Return (x, y) of the center of cell containing provided text 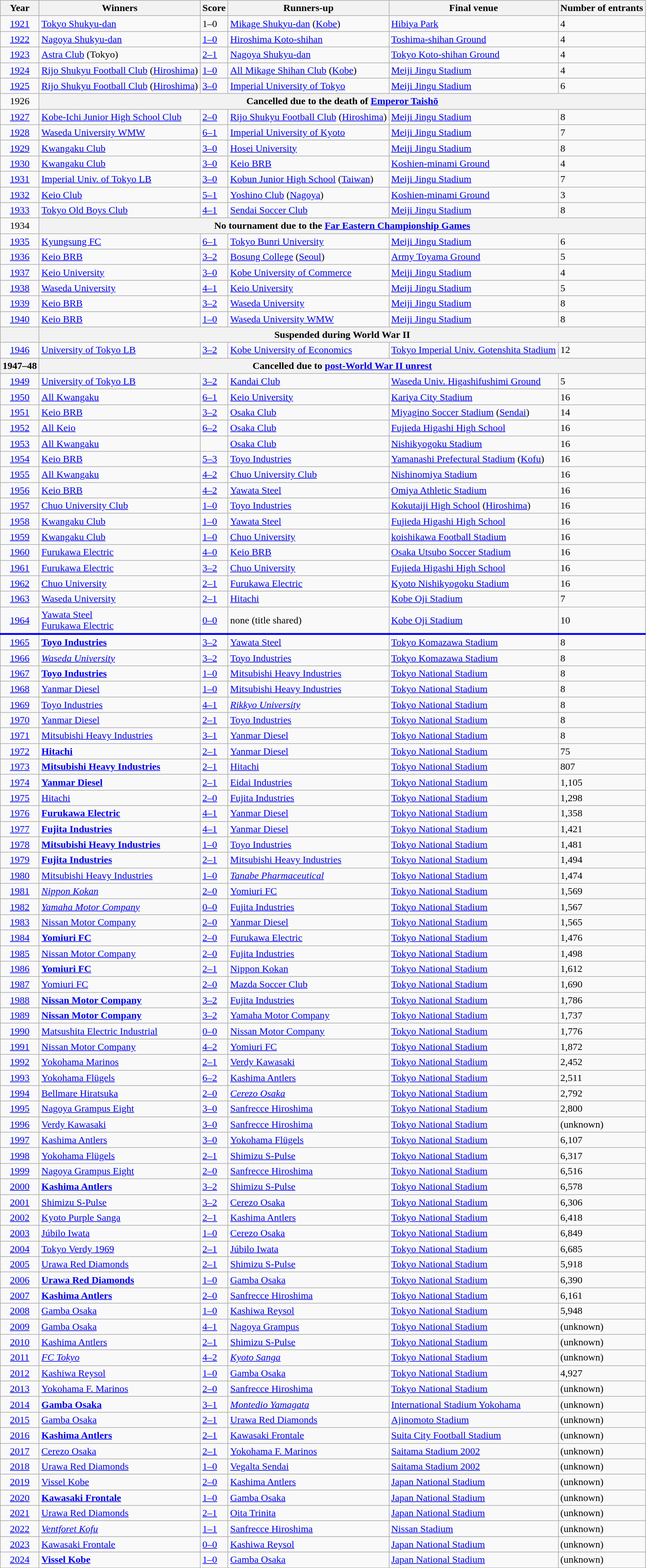
Keio Club (120, 195)
14 (602, 412)
Nagoya Grampus (309, 1327)
1965 (20, 642)
1986 (20, 969)
Number of entrants (602, 8)
2017 (20, 1451)
2019 (20, 1482)
Eidai Industries (309, 782)
International Stadium Yokohama (473, 1404)
Miyagino Soccer Stadium (Sendai) (473, 412)
2,792 (602, 1093)
Tokyo Bunri University (309, 241)
Kobun Junior High School (Taiwan) (309, 179)
1979 (20, 860)
Kyoto Sanga (309, 1358)
1,569 (602, 891)
1,481 (602, 844)
1,494 (602, 860)
1–1 (214, 1529)
2022 (20, 1529)
1937 (20, 273)
Nishinomiya Stadium (473, 475)
Tokyo Verdy 1969 (120, 1249)
2009 (20, 1327)
1989 (20, 1016)
3 (602, 195)
2,511 (602, 1078)
1974 (20, 782)
1954 (20, 459)
2,800 (602, 1109)
1997 (20, 1140)
1935 (20, 241)
1973 (20, 767)
Yawata SteelFurukawa Electric (120, 620)
2020 (20, 1498)
1955 (20, 475)
1,612 (602, 969)
Army Toyama Ground (473, 257)
1932 (20, 195)
1967 (20, 673)
Sendai Soccer Club (309, 210)
2003 (20, 1233)
Imperial University of Tokyo (309, 86)
Kokutaiji High School (Hiroshima) (473, 506)
1,476 (602, 938)
1983 (20, 922)
1981 (20, 891)
Montedio Yamagata (309, 1404)
2018 (20, 1467)
1953 (20, 443)
6,317 (602, 1155)
1992 (20, 1062)
1929 (20, 148)
1,737 (602, 1016)
1,498 (602, 953)
2010 (20, 1342)
2,452 (602, 1062)
1927 (20, 117)
Kobe University of Commerce (309, 273)
Tokyo Shukyu-dan (120, 24)
1,872 (602, 1047)
1940 (20, 319)
Cancelled due to post-World War II unrest (342, 366)
1978 (20, 844)
2005 (20, 1264)
1963 (20, 599)
Tanabe Pharmaceutical (309, 876)
Hibiya Park (473, 24)
1,421 (602, 829)
6,516 (602, 1171)
1993 (20, 1078)
1931 (20, 179)
1939 (20, 304)
2024 (20, 1560)
Imperial University of Kyoto (309, 132)
1,786 (602, 1000)
Kandai Club (309, 381)
1938 (20, 288)
12 (602, 350)
Winners (120, 8)
10 (602, 620)
1999 (20, 1171)
1930 (20, 163)
1934 (20, 226)
2011 (20, 1358)
Imperial Univ. of Tokyo LB (120, 179)
Nishikyogoku Stadium (473, 443)
1995 (20, 1109)
Cancelled due to the death of Emperor Taishō (342, 101)
1949 (20, 381)
1991 (20, 1047)
none (title shared) (309, 620)
2002 (20, 1218)
2008 (20, 1311)
2007 (20, 1295)
Yamanashi Prefectural Stadium (Kofu) (473, 459)
Yokohama Marinos (120, 1062)
2000 (20, 1186)
1990 (20, 1031)
6,418 (602, 1218)
1921 (20, 24)
Toshima-shihan Ground (473, 39)
6,685 (602, 1249)
1924 (20, 70)
4–0 (214, 552)
1,776 (602, 1031)
5–3 (214, 459)
Suita City Football Stadium (473, 1435)
Suspended during World War II (342, 335)
Kariya City Stadium (473, 397)
Matsushita Electric Industrial (120, 1031)
1968 (20, 689)
Tokyo Koto-shihan Ground (473, 55)
Kobe-Ichi Junior High School Club (120, 117)
Rikkyo University (309, 705)
1947–48 (20, 366)
1972 (20, 751)
Mazda Soccer Club (309, 985)
Waseda Univ. Higashifushimi Ground (473, 381)
1,567 (602, 907)
FC Tokyo (120, 1358)
75 (602, 751)
Astra Club (Tokyo) (120, 55)
2013 (20, 1389)
6,849 (602, 1233)
1959 (20, 537)
1951 (20, 412)
1961 (20, 568)
Oita Trinita (309, 1513)
Tokyo Old Boys Club (120, 210)
5,918 (602, 1264)
6,161 (602, 1295)
Score (214, 8)
1928 (20, 132)
1988 (20, 1000)
1962 (20, 583)
Hosei University (309, 148)
Omiya Athletic Stadium (473, 490)
2021 (20, 1513)
1996 (20, 1124)
Tokyo Imperial Univ. Gotenshita Stadium (473, 350)
6,578 (602, 1186)
Bosung College (Seoul) (309, 257)
Osaka Utsubo Soccer Stadium (473, 552)
1925 (20, 86)
1,358 (602, 813)
1987 (20, 985)
1,105 (602, 782)
2014 (20, 1404)
1998 (20, 1155)
1971 (20, 736)
1952 (20, 428)
1957 (20, 506)
1977 (20, 829)
Runners-up (309, 8)
1960 (20, 552)
Ajinomoto Stadium (473, 1420)
1975 (20, 798)
1933 (20, 210)
All Mikage Shihan Club (Kobe) (309, 70)
5,948 (602, 1311)
6,107 (602, 1140)
1982 (20, 907)
No tournament due to the Far Eastern Championship Games (342, 226)
2006 (20, 1280)
2012 (20, 1373)
Hiroshima Koto-shihan (309, 39)
6,390 (602, 1280)
1,565 (602, 922)
Vegalta Sendai (309, 1467)
4,927 (602, 1373)
1950 (20, 397)
2015 (20, 1420)
1936 (20, 257)
1926 (20, 101)
Kobe University of Economics (309, 350)
1922 (20, 39)
1956 (20, 490)
2001 (20, 1202)
1984 (20, 938)
1923 (20, 55)
koishikawa Football Stadium (473, 537)
Year (20, 8)
6,306 (602, 1202)
1976 (20, 813)
Kyungsung FC (120, 241)
1969 (20, 705)
Nissan Stadium (473, 1529)
1,474 (602, 876)
1970 (20, 720)
2023 (20, 1544)
1964 (20, 620)
2016 (20, 1435)
1958 (20, 521)
1,690 (602, 985)
1985 (20, 953)
1980 (20, 876)
All Keio (120, 428)
1994 (20, 1093)
1966 (20, 658)
Kyoto Nishikyogoku Stadium (473, 583)
5–1 (214, 195)
2004 (20, 1249)
Bellmare Hiratsuka (120, 1093)
1,298 (602, 798)
Kyoto Purple Sanga (120, 1218)
Mikage Shukyu-dan (Kobe) (309, 24)
Final venue (473, 8)
Ventforet Kofu (120, 1529)
807 (602, 767)
Yoshino Club (Nagoya) (309, 195)
1946 (20, 350)
